Output the (x, y) coordinate of the center of the cell containing the given text.  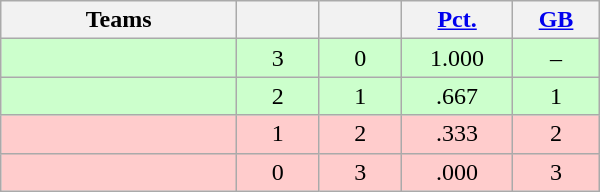
.667 (456, 96)
Pct. (456, 20)
.333 (456, 134)
.000 (456, 172)
GB (556, 20)
Teams (119, 20)
– (556, 58)
1.000 (456, 58)
